Scan for the cell matching the given text and deliver its [x, y] coordinate at center. 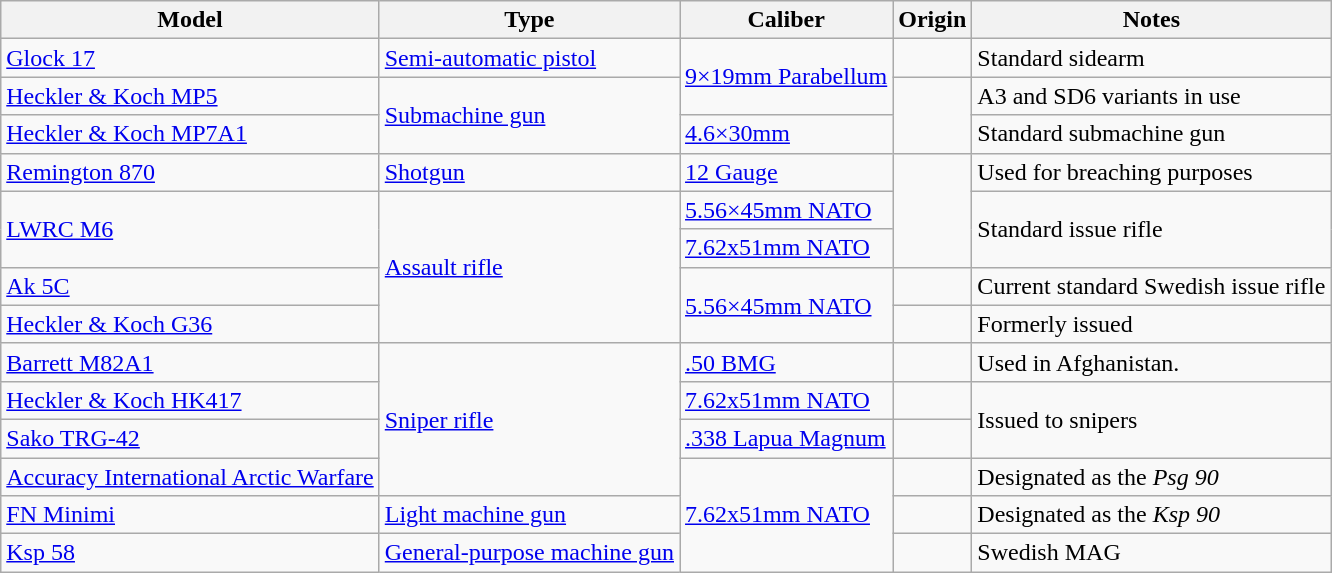
Barrett M82A1 [190, 362]
Current standard Swedish issue rifle [1152, 286]
12 Gauge [786, 172]
Standard submachine gun [1152, 134]
Caliber [786, 20]
Accuracy International Arctic Warfare [190, 477]
.50 BMG [786, 362]
Heckler & Koch HK417 [190, 400]
Heckler & Koch MP7A1 [190, 134]
Shotgun [529, 172]
Assault rifle [529, 267]
Submachine gun [529, 115]
9×19mm Parabellum [786, 77]
LWRC M6 [190, 229]
Used for breaching purposes [1152, 172]
Sako TRG-42 [190, 438]
Glock 17 [190, 58]
Standard issue rifle [1152, 229]
Heckler & Koch MP5 [190, 96]
Designated as the Psg 90 [1152, 477]
Issued to snipers [1152, 419]
Heckler & Koch G36 [190, 324]
4.6×30mm [786, 134]
.338 Lapua Magnum [786, 438]
Type [529, 20]
Ak 5C [190, 286]
Ksp 58 [190, 553]
Semi-automatic pistol [529, 58]
Model [190, 20]
Origin [932, 20]
FN Minimi [190, 515]
Formerly issued [1152, 324]
Remington 870 [190, 172]
Standard sidearm [1152, 58]
Notes [1152, 20]
Used in Afghanistan. [1152, 362]
A3 and SD6 variants in use [1152, 96]
Swedish MAG [1152, 553]
Sniper rifle [529, 419]
General-purpose machine gun [529, 553]
Designated as the Ksp 90 [1152, 515]
Light machine gun [529, 515]
